Scan for the cell matching the given text and deliver its (X, Y) coordinate at center. 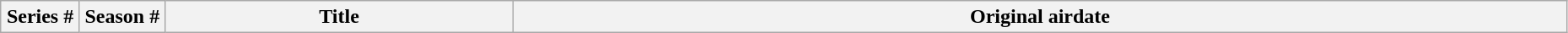
Original airdate (1041, 17)
Series # (40, 17)
Title (339, 17)
Season # (121, 17)
